For the text-containing cell, return its midpoint in [X, Y] coordinate format. 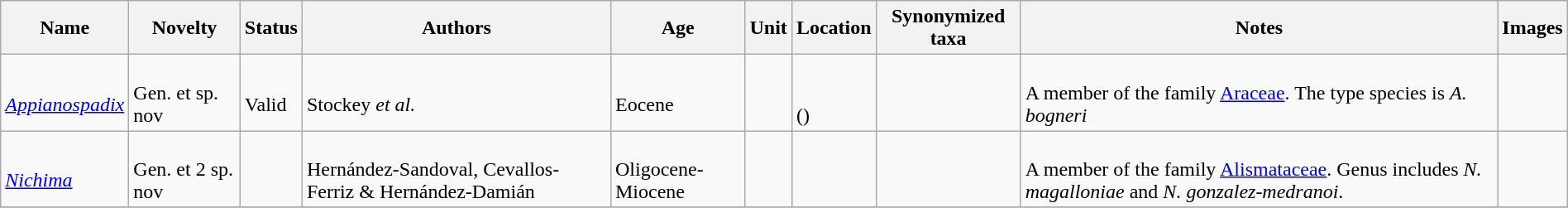
Gen. et 2 sp. nov [184, 169]
Authors [457, 28]
Synonymized taxa [948, 28]
Stockey et al. [457, 93]
Eocene [677, 93]
Location [834, 28]
Hernández-Sandoval, Cevallos-Ferriz & Hernández-Damián [457, 169]
() [834, 93]
Unit [768, 28]
Age [677, 28]
Notes [1259, 28]
Appianospadix [65, 93]
Nichima [65, 169]
Name [65, 28]
A member of the family Araceae. The type species is A. bogneri [1259, 93]
Gen. et sp. nov [184, 93]
Valid [271, 93]
Images [1532, 28]
Oligocene-Miocene [677, 169]
Novelty [184, 28]
A member of the family Alismataceae. Genus includes N. magalloniae and N. gonzalez-medranoi. [1259, 169]
Status [271, 28]
